Output the (x, y) coordinate of the center of the cell containing the given text.  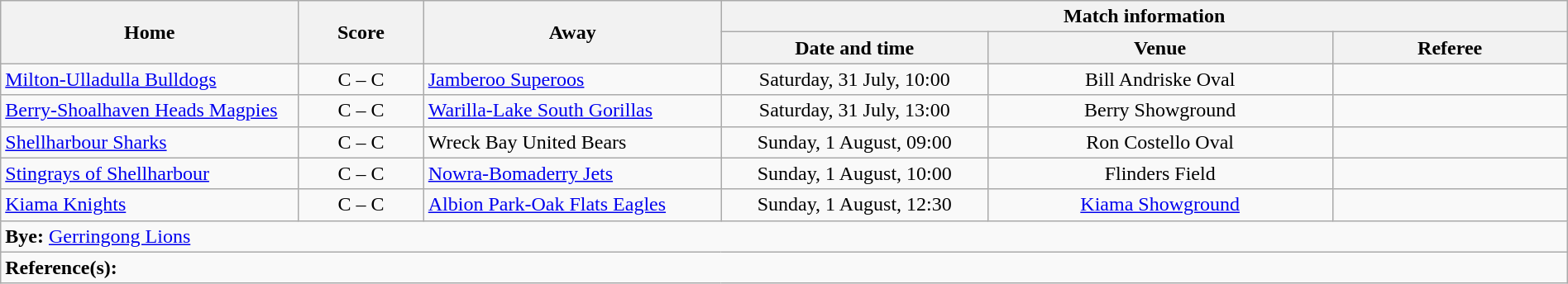
Kiama Showground (1159, 205)
Ron Costello Oval (1159, 142)
Match information (1145, 17)
Saturday, 31 July, 10:00 (854, 79)
Venue (1159, 48)
Home (150, 32)
Stingrays of Shellharbour (150, 173)
Date and time (854, 48)
Jamberoo Superoos (572, 79)
Wreck Bay United Bears (572, 142)
Warilla-Lake South Gorillas (572, 111)
Referee (1450, 48)
Flinders Field (1159, 173)
Sunday, 1 August, 10:00 (854, 173)
Bye: Gerringong Lions (784, 236)
Albion Park-Oak Flats Eagles (572, 205)
Score (361, 32)
Sunday, 1 August, 09:00 (854, 142)
Nowra-Bomaderry Jets (572, 173)
Kiama Knights (150, 205)
Sunday, 1 August, 12:30 (854, 205)
Berry Showground (1159, 111)
Away (572, 32)
Bill Andriske Oval (1159, 79)
Berry-Shoalhaven Heads Magpies (150, 111)
Reference(s): (784, 267)
Milton-Ulladulla Bulldogs (150, 79)
Shellharbour Sharks (150, 142)
Saturday, 31 July, 13:00 (854, 111)
